Find where the given text appears and provide that cell's center as [x, y] coordinate. 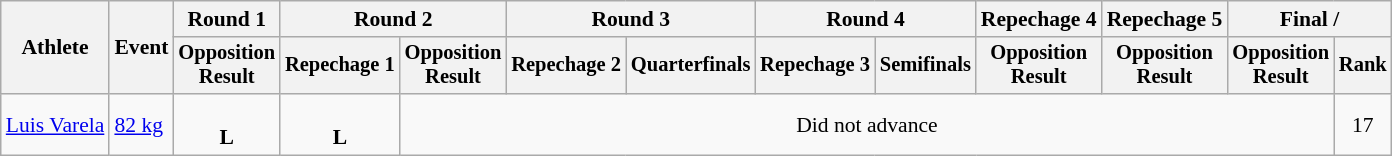
Semifinals [926, 66]
Repechage 5 [1165, 19]
Repechage 3 [815, 66]
Athlete [56, 48]
Round 4 [865, 19]
Repechage 1 [340, 66]
Round 2 [393, 19]
Repechage 2 [566, 66]
Rank [1363, 66]
17 [1363, 124]
Repechage 4 [1039, 19]
82 kg [141, 124]
Round 3 [630, 19]
Round 1 [226, 19]
Event [141, 48]
Quarterfinals [690, 66]
Final / [1309, 19]
Did not advance [867, 124]
Luis Varela [56, 124]
